For the text-containing cell, return its midpoint in (x, y) coordinate format. 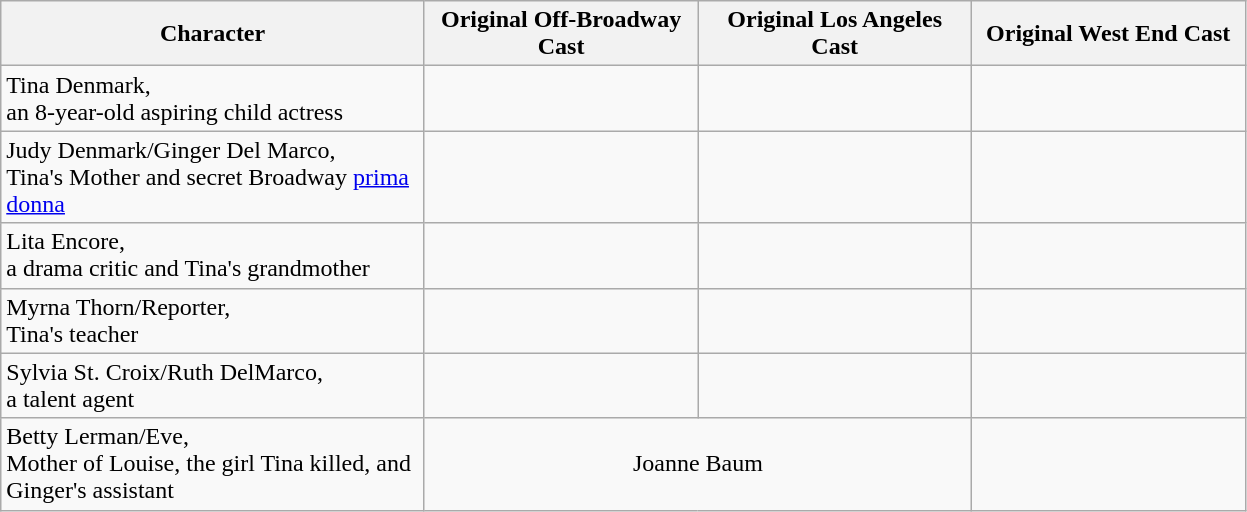
Character (213, 34)
Original West End Cast (1108, 34)
Joanne Baum (698, 464)
Tina Denmark,an 8-year-old aspiring child actress (213, 98)
Myrna Thorn/Reporter,Tina's teacher (213, 320)
Sylvia St. Croix/Ruth DelMarco,a talent agent (213, 386)
Lita Encore,a drama critic and Tina's grandmother (213, 256)
Betty Lerman/Eve,Mother of Louise, the girl Tina killed, and Ginger's assistant (213, 464)
Judy Denmark/Ginger Del Marco,Tina's Mother and secret Broadway prima donna (213, 177)
Original Off-Broadway Cast (561, 34)
Original Los Angeles Cast (835, 34)
